Determine the (X, Y) coordinate at the center of the cell enclosing the given text.  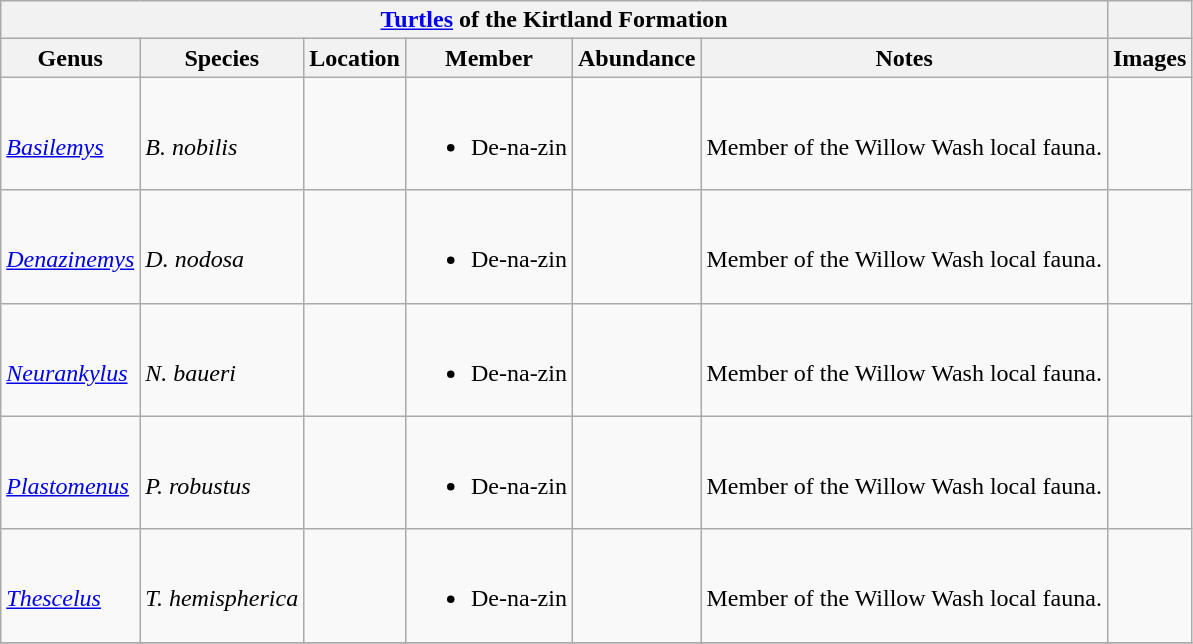
Plastomenus (70, 472)
D. nodosa (222, 246)
Thescelus (70, 586)
Abundance (636, 58)
Member (488, 58)
Denazinemys (70, 246)
Turtles of the Kirtland Formation (554, 20)
Genus (70, 58)
Images (1149, 58)
B. nobilis (222, 134)
T. hemispherica (222, 586)
Location (355, 58)
N. baueri (222, 360)
Notes (904, 58)
Basilemys (70, 134)
Species (222, 58)
P. robustus (222, 472)
Neurankylus (70, 360)
